Find where the given text appears and provide that cell's center as [X, Y] coordinate. 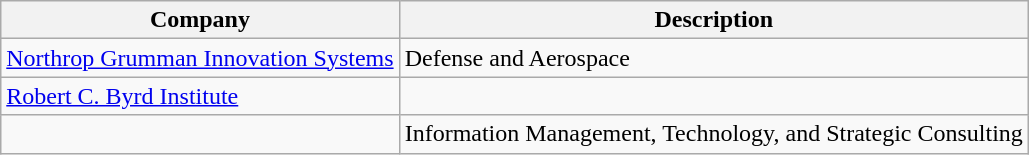
Information Management, Technology, and Strategic Consulting [714, 134]
Description [714, 20]
Robert C. Byrd Institute [200, 96]
Northrop Grumman Innovation Systems [200, 58]
Defense and Aerospace [714, 58]
Company [200, 20]
